For the text-containing cell, return its midpoint in (x, y) coordinate format. 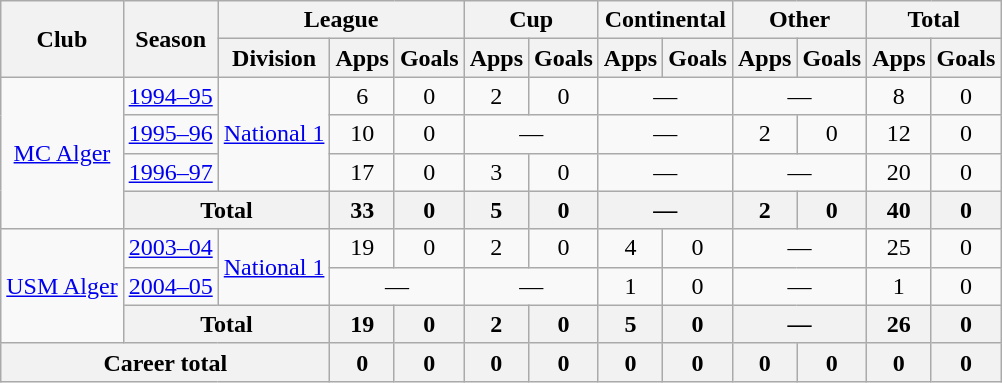
4 (630, 248)
MC Alger (62, 153)
Other (799, 20)
2004–05 (170, 286)
10 (362, 134)
Division (274, 58)
3 (496, 172)
40 (899, 210)
6 (362, 96)
26 (899, 324)
1996–97 (170, 172)
USM Alger (62, 286)
17 (362, 172)
Club (62, 39)
12 (899, 134)
Career total (166, 362)
1995–96 (170, 134)
Continental (665, 20)
33 (362, 210)
League (341, 20)
20 (899, 172)
25 (899, 248)
1994–95 (170, 96)
8 (899, 96)
2003–04 (170, 248)
Season (170, 39)
Cup (531, 20)
